Locate the cell with the specified text and output its (X, Y) center coordinate. 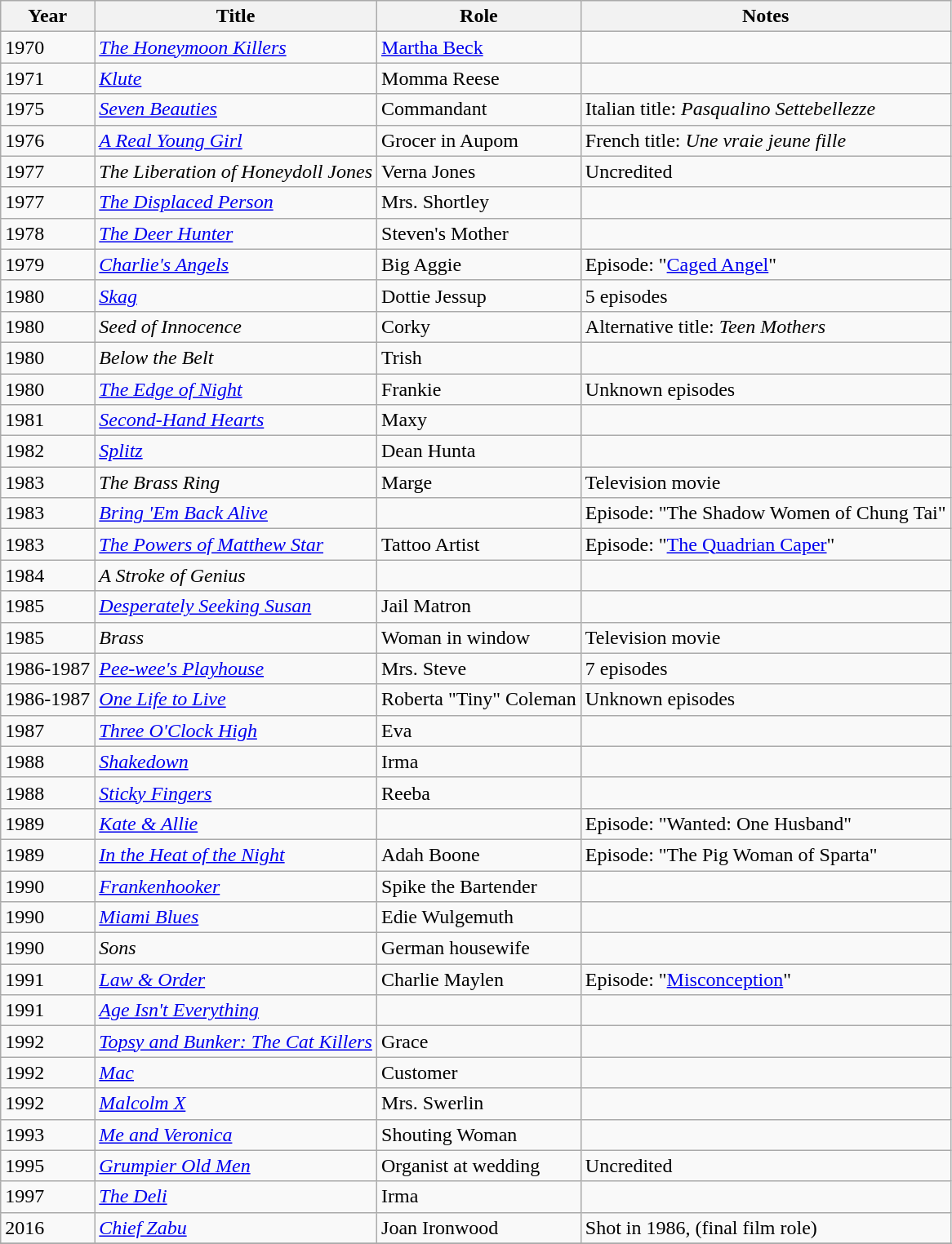
Age Isn't Everything (236, 1011)
Desperately Seeking Susan (236, 606)
Organist at wedding (479, 1166)
A Stroke of Genius (236, 575)
French title: Une vraie jeune fille (766, 140)
1997 (47, 1197)
Joan Ironwood (479, 1228)
Trish (479, 358)
Reeba (479, 793)
Episode: "Caged Angel" (766, 264)
Sons (236, 949)
Grace (479, 1042)
Woman in window (479, 638)
The Deli (236, 1197)
The Displaced Person (236, 202)
Customer (479, 1073)
Charlie's Angels (236, 264)
Pee-wee's Playhouse (236, 669)
Seed of Innocence (236, 327)
1987 (47, 731)
Shot in 1986, (final film role) (766, 1228)
Roberta "Tiny" Coleman (479, 700)
Second-Hand Hearts (236, 420)
Maxy (479, 420)
In the Heat of the Night (236, 855)
1978 (47, 233)
Episode: "The Shadow Women of Chung Tai" (766, 513)
Edie Wulgemuth (479, 917)
Title (236, 16)
Malcolm X (236, 1104)
A Real Young Girl (236, 140)
Three O'Clock High (236, 731)
1971 (47, 78)
1976 (47, 140)
Grocer in Aupom (479, 140)
Tattoo Artist (479, 544)
1981 (47, 420)
Law & Order (236, 980)
Martha Beck (479, 47)
Chief Zabu (236, 1228)
Shouting Woman (479, 1135)
The Liberation of Honeydoll Jones (236, 171)
Skag (236, 295)
The Deer Hunter (236, 233)
Italian title: Pasqualino Settebellezze (766, 109)
The Honeymoon Killers (236, 47)
Mac (236, 1073)
Episode: "Wanted: One Husband" (766, 824)
Mrs. Steve (479, 669)
Role (479, 16)
One Life to Live (236, 700)
Eva (479, 731)
Miami Blues (236, 917)
Alternative title: Teen Mothers (766, 327)
Dean Hunta (479, 451)
1975 (47, 109)
Mrs. Swerlin (479, 1104)
Kate & Allie (236, 824)
German housewife (479, 949)
Momma Reese (479, 78)
Commandant (479, 109)
Klute (236, 78)
Charlie Maylen (479, 980)
Episode: "The Quadrian Caper" (766, 544)
The Brass Ring (236, 482)
Dottie Jessup (479, 295)
Splitz (236, 451)
5 episodes (766, 295)
Frankie (479, 389)
The Edge of Night (236, 389)
1982 (47, 451)
7 episodes (766, 669)
Notes (766, 16)
Adah Boone (479, 855)
Shakedown (236, 762)
Brass (236, 638)
Topsy and Bunker: The Cat Killers (236, 1042)
1984 (47, 575)
2016 (47, 1228)
Jail Matron (479, 606)
1970 (47, 47)
Bring 'Em Back Alive (236, 513)
Sticky Fingers (236, 793)
Seven Beauties (236, 109)
1995 (47, 1166)
1979 (47, 264)
Big Aggie (479, 264)
Corky (479, 327)
Me and Veronica (236, 1135)
Marge (479, 482)
Verna Jones (479, 171)
The Powers of Matthew Star (236, 544)
Steven's Mother (479, 233)
1993 (47, 1135)
Episode: "Misconception" (766, 980)
Episode: "The Pig Woman of Sparta" (766, 855)
Grumpier Old Men (236, 1166)
Spike the Bartender (479, 886)
Year (47, 16)
Mrs. Shortley (479, 202)
Below the Belt (236, 358)
Frankenhooker (236, 886)
